Detect which cell encompasses the target text, then output its (X, Y) center coordinate. 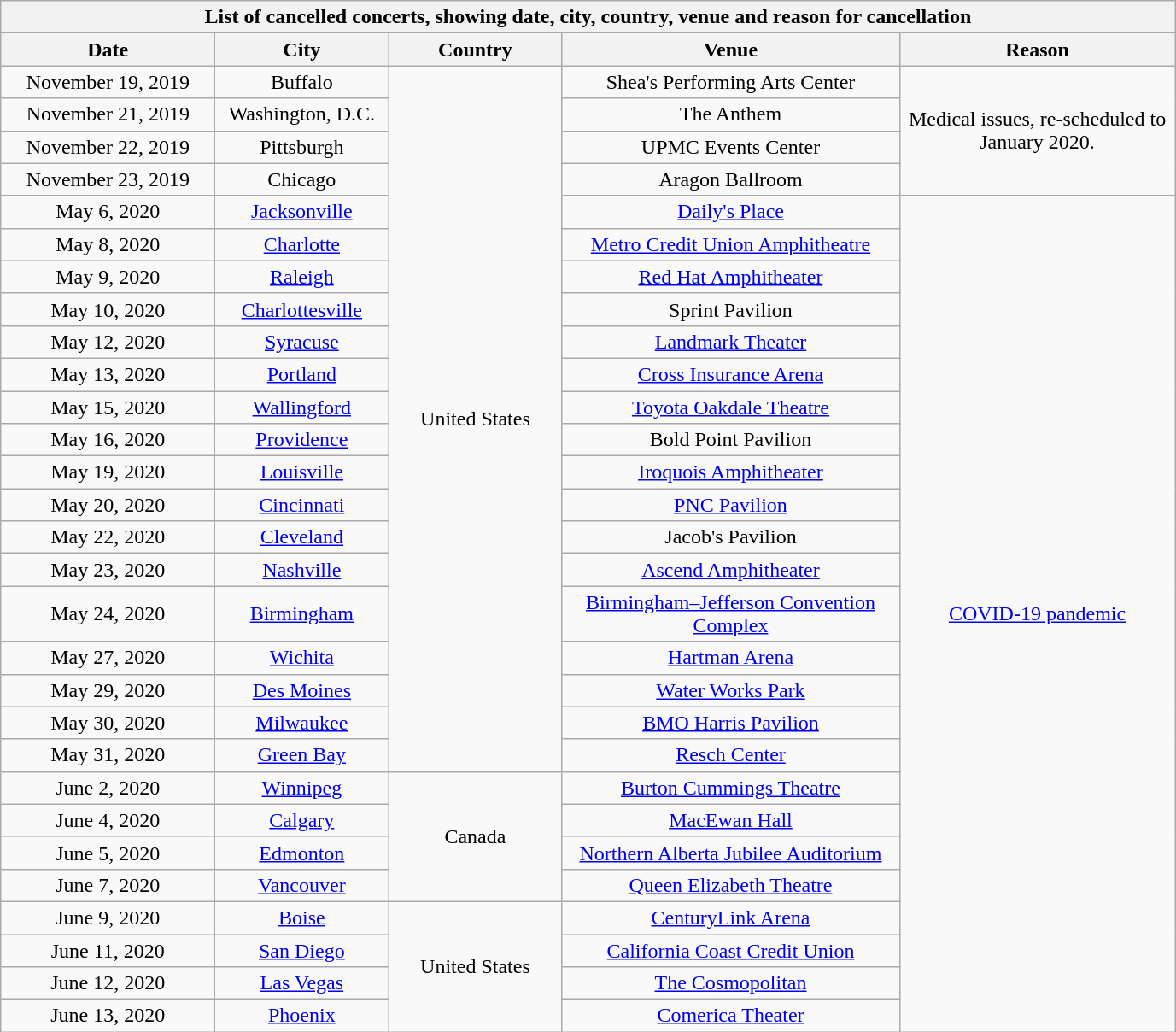
Buffalo (302, 82)
May 19, 2020 (108, 472)
May 16, 2020 (108, 440)
BMO Harris Pavilion (731, 723)
Winnipeg (302, 788)
Chicago (302, 179)
CenturyLink Arena (731, 918)
Birmingham (302, 613)
Date (108, 50)
June 12, 2020 (108, 983)
Las Vegas (302, 983)
Vancouver (302, 885)
May 23, 2020 (108, 570)
May 29, 2020 (108, 690)
May 27, 2020 (108, 658)
June 4, 2020 (108, 820)
November 22, 2019 (108, 147)
May 6, 2020 (108, 212)
June 9, 2020 (108, 918)
MacEwan Hall (731, 820)
May 30, 2020 (108, 723)
Louisville (302, 472)
Iroquois Amphitheater (731, 472)
Calgary (302, 820)
City (302, 50)
The Cosmopolitan (731, 983)
Burton Cummings Theatre (731, 788)
Cleveland (302, 537)
Syracuse (302, 342)
Portland (302, 374)
Milwaukee (302, 723)
May 8, 2020 (108, 244)
Cincinnati (302, 505)
June 5, 2020 (108, 853)
Shea's Performing Arts Center (731, 82)
Green Bay (302, 755)
Canada (475, 836)
May 13, 2020 (108, 374)
Boise (302, 918)
May 10, 2020 (108, 309)
May 24, 2020 (108, 613)
Metro Credit Union Amphitheatre (731, 244)
Nashville (302, 570)
November 23, 2019 (108, 179)
Charlotte (302, 244)
Providence (302, 440)
Venue (731, 50)
Hartman Arena (731, 658)
Resch Center (731, 755)
June 7, 2020 (108, 885)
Landmark Theater (731, 342)
Birmingham–Jefferson Convention Complex (731, 613)
Red Hat Amphitheater (731, 277)
PNC Pavilion (731, 505)
San Diego (302, 951)
November 19, 2019 (108, 82)
May 20, 2020 (108, 505)
May 31, 2020 (108, 755)
Aragon Ballroom (731, 179)
Wichita (302, 658)
Reason (1037, 50)
November 21, 2019 (108, 114)
Queen Elizabeth Theatre (731, 885)
Toyota Oakdale Theatre (731, 408)
May 15, 2020 (108, 408)
California Coast Credit Union (731, 951)
Northern Alberta Jubilee Auditorium (731, 853)
June 11, 2020 (108, 951)
The Anthem (731, 114)
June 13, 2020 (108, 1016)
May 9, 2020 (108, 277)
List of cancelled concerts, showing date, city, country, venue and reason for cancellation (588, 17)
Pittsburgh (302, 147)
Cross Insurance Arena (731, 374)
UPMC Events Center (731, 147)
June 2, 2020 (108, 788)
Phoenix (302, 1016)
Charlottesville (302, 309)
Washington, D.C. (302, 114)
Des Moines (302, 690)
May 12, 2020 (108, 342)
Medical issues, re-scheduled to January 2020. (1037, 131)
Raleigh (302, 277)
Wallingford (302, 408)
Jacksonville (302, 212)
Water Works Park (731, 690)
Edmonton (302, 853)
Ascend Amphitheater (731, 570)
Daily's Place (731, 212)
Bold Point Pavilion (731, 440)
May 22, 2020 (108, 537)
Sprint Pavilion (731, 309)
Comerica Theater (731, 1016)
Country (475, 50)
COVID-19 pandemic (1037, 613)
Jacob's Pavilion (731, 537)
